Search for the cell housing the specified text and yield its [x, y] center coordinate. 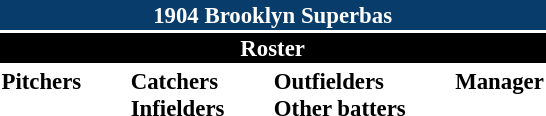
1904 Brooklyn Superbas [272, 15]
Roster [272, 48]
